Extract the [X, Y] coordinate from the center of the cell holding the provided text.  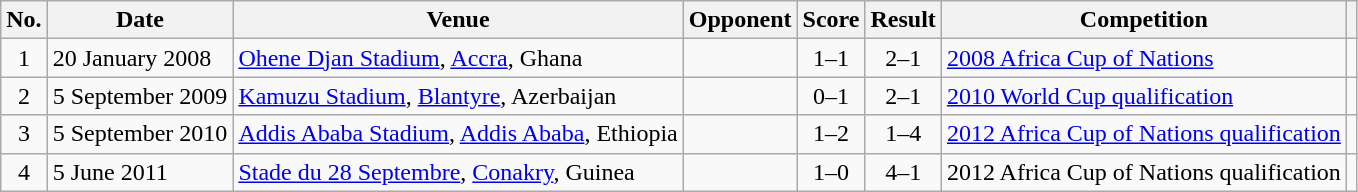
3 [24, 134]
4 [24, 172]
1–1 [831, 58]
1–4 [903, 134]
0–1 [831, 96]
20 January 2008 [140, 58]
Stade du 28 Septembre, Conakry, Guinea [458, 172]
2008 Africa Cup of Nations [1144, 58]
1–2 [831, 134]
Ohene Djan Stadium, Accra, Ghana [458, 58]
Opponent [740, 20]
1 [24, 58]
Score [831, 20]
Venue [458, 20]
5 June 2011 [140, 172]
2 [24, 96]
5 September 2010 [140, 134]
5 September 2009 [140, 96]
4–1 [903, 172]
Kamuzu Stadium, Blantyre, Azerbaijan [458, 96]
1–0 [831, 172]
Addis Ababa Stadium, Addis Ababa, Ethiopia [458, 134]
Result [903, 20]
Date [140, 20]
Competition [1144, 20]
No. [24, 20]
2010 World Cup qualification [1144, 96]
